Find where the given text appears and provide that cell's center as [X, Y] coordinate. 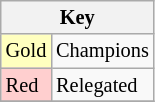
Relegated [102, 85]
Champions [102, 51]
Key [78, 17]
Gold [26, 51]
Red [26, 85]
